Search for the cell housing the specified text and yield its (x, y) center coordinate. 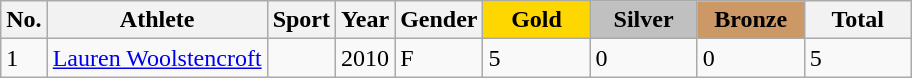
Lauren Woolstencroft (157, 58)
No. (24, 20)
Gender (439, 20)
Sport (301, 20)
Bronze (750, 20)
Year (366, 20)
1 (24, 58)
Silver (644, 20)
2010 (366, 58)
Athlete (157, 20)
Total (858, 20)
Gold (536, 20)
F (439, 58)
